Output the [x, y] coordinate of the center of the cell containing the given text.  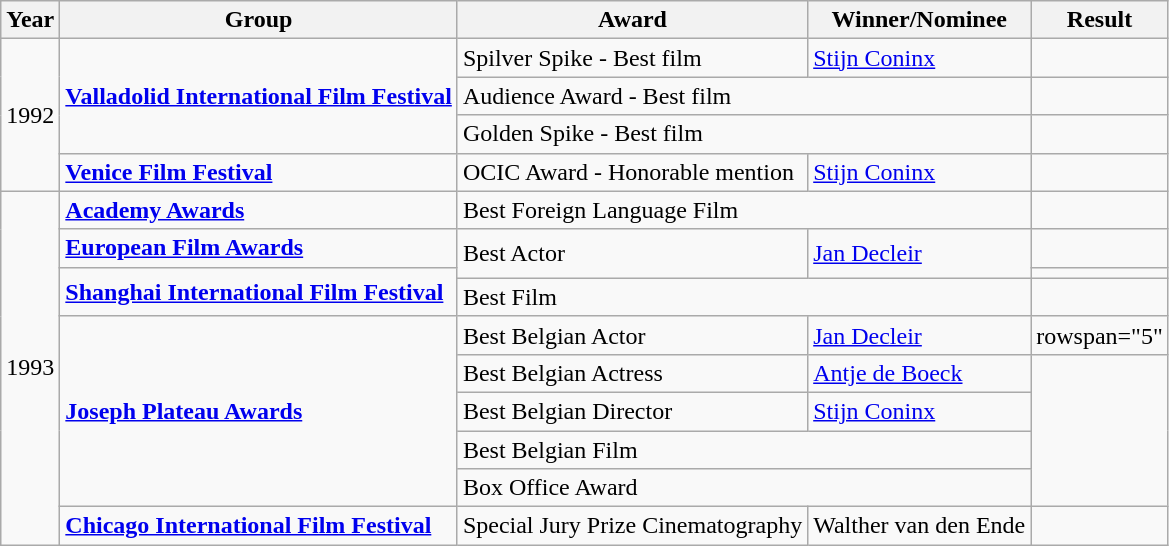
Spilver Spike - Best film [632, 58]
Best Belgian Actress [632, 373]
rowspan="5" [1100, 335]
Chicago International Film Festival [259, 526]
Winner/Nominee [920, 20]
Joseph Plateau Awards [259, 411]
Venice Film Festival [259, 172]
OCIC Award - Honorable mention [632, 172]
Best Belgian Film [744, 449]
Shanghai International Film Festival [259, 292]
Antje de Boeck [920, 373]
Academy Awards [259, 210]
Award [632, 20]
Group [259, 20]
Best Actor [632, 254]
Audience Award - Best film [744, 96]
1992 [30, 115]
Box Office Award [744, 488]
Walther van den Ende [920, 526]
Best Foreign Language Film [744, 210]
Best Film [744, 297]
Golden Spike - Best film [744, 134]
Special Jury Prize Cinematography [632, 526]
Best Belgian Actor [632, 335]
Result [1100, 20]
1993 [30, 368]
Valladolid International Film Festival [259, 96]
European Film Awards [259, 248]
Best Belgian Director [632, 411]
Year [30, 20]
